Locate the cell with the specified text and output its [x, y] center coordinate. 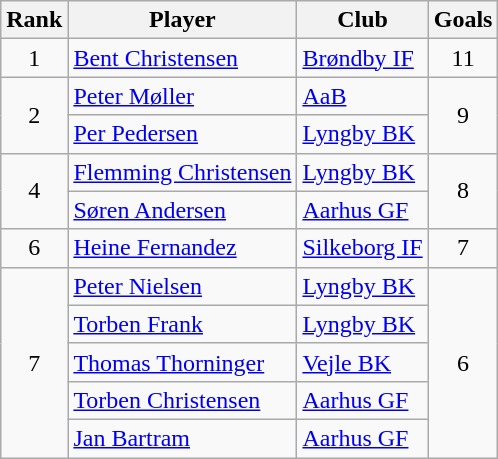
Thomas Thorninger [182, 362]
Jan Bartram [182, 438]
1 [34, 58]
Player [182, 20]
2 [34, 115]
Goals [463, 20]
Club [362, 20]
4 [34, 191]
Vejle BK [362, 362]
Peter Møller [182, 96]
Silkeborg IF [362, 248]
Flemming Christensen [182, 172]
Heine Fernandez [182, 248]
8 [463, 191]
9 [463, 115]
Torben Christensen [182, 400]
Søren Andersen [182, 210]
AaB [362, 96]
Peter Nielsen [182, 286]
Per Pedersen [182, 134]
11 [463, 58]
Torben Frank [182, 324]
Brøndby IF [362, 58]
Bent Christensen [182, 58]
Rank [34, 20]
